Provide the [x, y] coordinate of the cell's center where the given text is located.  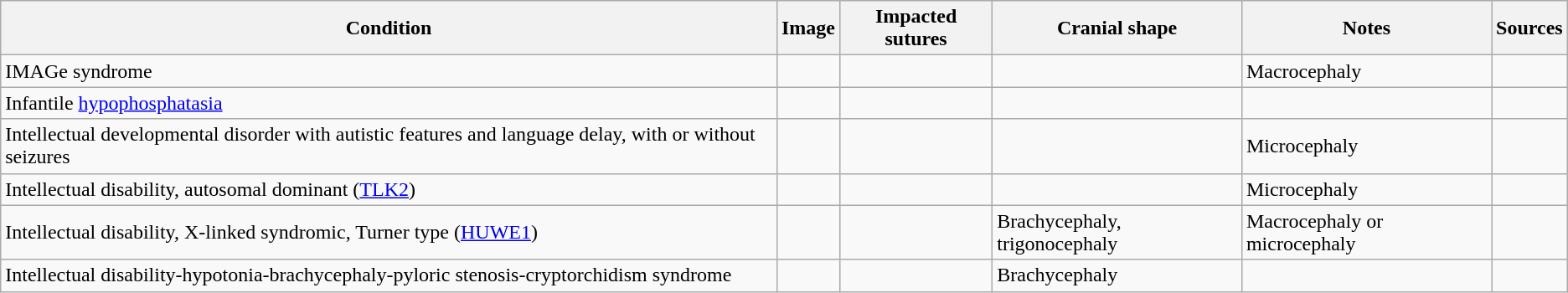
Intellectual developmental disorder with autistic features and language delay, with or without seizures [389, 146]
Sources [1529, 28]
Intellectual disability-hypotonia-brachycephaly-pyloric stenosis-cryptorchidism syndrome [389, 275]
Condition [389, 28]
Macrocephaly or microcephaly [1366, 233]
Intellectual disability, X-linked syndromic, Turner type (HUWE1) [389, 233]
Macrocephaly [1366, 71]
IMAGe syndrome [389, 71]
Brachycephaly [1117, 275]
Infantile hypophosphatasia [389, 103]
Brachycephaly, trigonocephaly [1117, 233]
Intellectual disability, autosomal dominant (TLK2) [389, 189]
Cranial shape [1117, 28]
Impacted sutures [916, 28]
Image [807, 28]
Notes [1366, 28]
